Return the [X, Y] coordinate for the center point of the cell that contains the specified text.  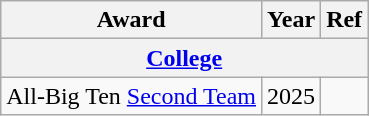
College [184, 58]
All-Big Ten Second Team [132, 96]
Year [292, 20]
Award [132, 20]
Ref [344, 20]
2025 [292, 96]
